For the text-containing cell, return its midpoint in [X, Y] coordinate format. 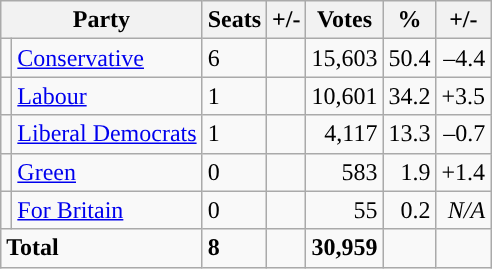
55 [344, 210]
6 [234, 58]
4,117 [344, 134]
N/A [464, 210]
50.4 [410, 58]
Green [107, 172]
Votes [344, 20]
583 [344, 172]
Total [102, 248]
% [410, 20]
1.9 [410, 172]
–4.4 [464, 58]
Conservative [107, 58]
Seats [234, 20]
+1.4 [464, 172]
8 [234, 248]
Labour [107, 96]
Party [102, 20]
30,959 [344, 248]
Liberal Democrats [107, 134]
34.2 [410, 96]
+3.5 [464, 96]
15,603 [344, 58]
13.3 [410, 134]
0.2 [410, 210]
For Britain [107, 210]
–0.7 [464, 134]
10,601 [344, 96]
